Output the (x, y) coordinate of the center of the cell containing the given text.  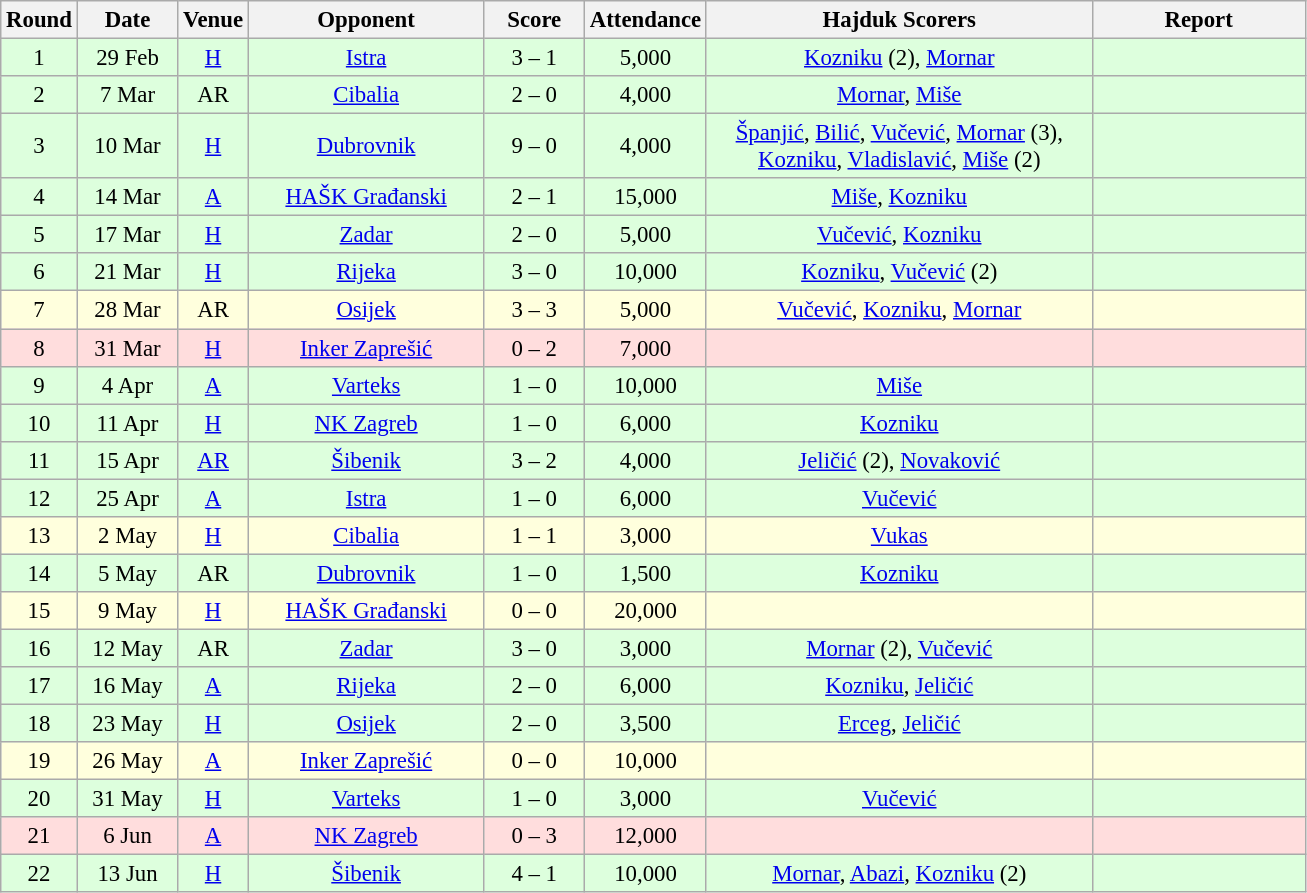
1,500 (646, 573)
Score (534, 20)
31 Mar (128, 348)
8 (39, 348)
Jeličić (2), Novaković (899, 460)
12 May (128, 648)
Venue (214, 20)
7,000 (646, 348)
9 – 0 (534, 146)
4 – 1 (534, 874)
16 May (128, 686)
17 Mar (128, 235)
13 (39, 536)
16 (39, 648)
Španjić, Bilić, Vučević, Mornar (3), Kozniku, Vladislavić, Miše (2) (899, 146)
Vukas (899, 536)
12 (39, 498)
4 Apr (128, 385)
15 (39, 611)
5 May (128, 573)
9 (39, 385)
Kozniku, Jeličić (899, 686)
26 May (128, 761)
20 (39, 799)
14 Mar (128, 197)
7 (39, 310)
28 Mar (128, 310)
31 May (128, 799)
17 (39, 686)
10 Mar (128, 146)
Kozniku (2), Mornar (899, 58)
9 May (128, 611)
6 (39, 273)
19 (39, 761)
Vučević, Kozniku (899, 235)
10 (39, 423)
Attendance (646, 20)
5 (39, 235)
Miše (899, 385)
18 (39, 724)
3 – 2 (534, 460)
21 (39, 836)
13 Jun (128, 874)
3 – 1 (534, 58)
1 – 1 (534, 536)
0 – 3 (534, 836)
11 Apr (128, 423)
4 (39, 197)
2 – 1 (534, 197)
6 Jun (128, 836)
21 Mar (128, 273)
2 (39, 95)
1 (39, 58)
14 (39, 573)
2 May (128, 536)
Kozniku, Vučević (2) (899, 273)
Hajduk Scorers (899, 20)
Vučević, Kozniku, Mornar (899, 310)
11 (39, 460)
15 Apr (128, 460)
Opponent (366, 20)
3 (39, 146)
23 May (128, 724)
20,000 (646, 611)
25 Apr (128, 498)
7 Mar (128, 95)
Miše, Kozniku (899, 197)
Mornar, Miše (899, 95)
Date (128, 20)
Mornar, Abazi, Kozniku (2) (899, 874)
Round (39, 20)
Mornar (2), Vučević (899, 648)
15,000 (646, 197)
3,500 (646, 724)
Report (1198, 20)
22 (39, 874)
3 – 3 (534, 310)
Erceg, Jeličić (899, 724)
12,000 (646, 836)
0 – 2 (534, 348)
29 Feb (128, 58)
